Scan for the cell matching the given text and deliver its [X, Y] coordinate at center. 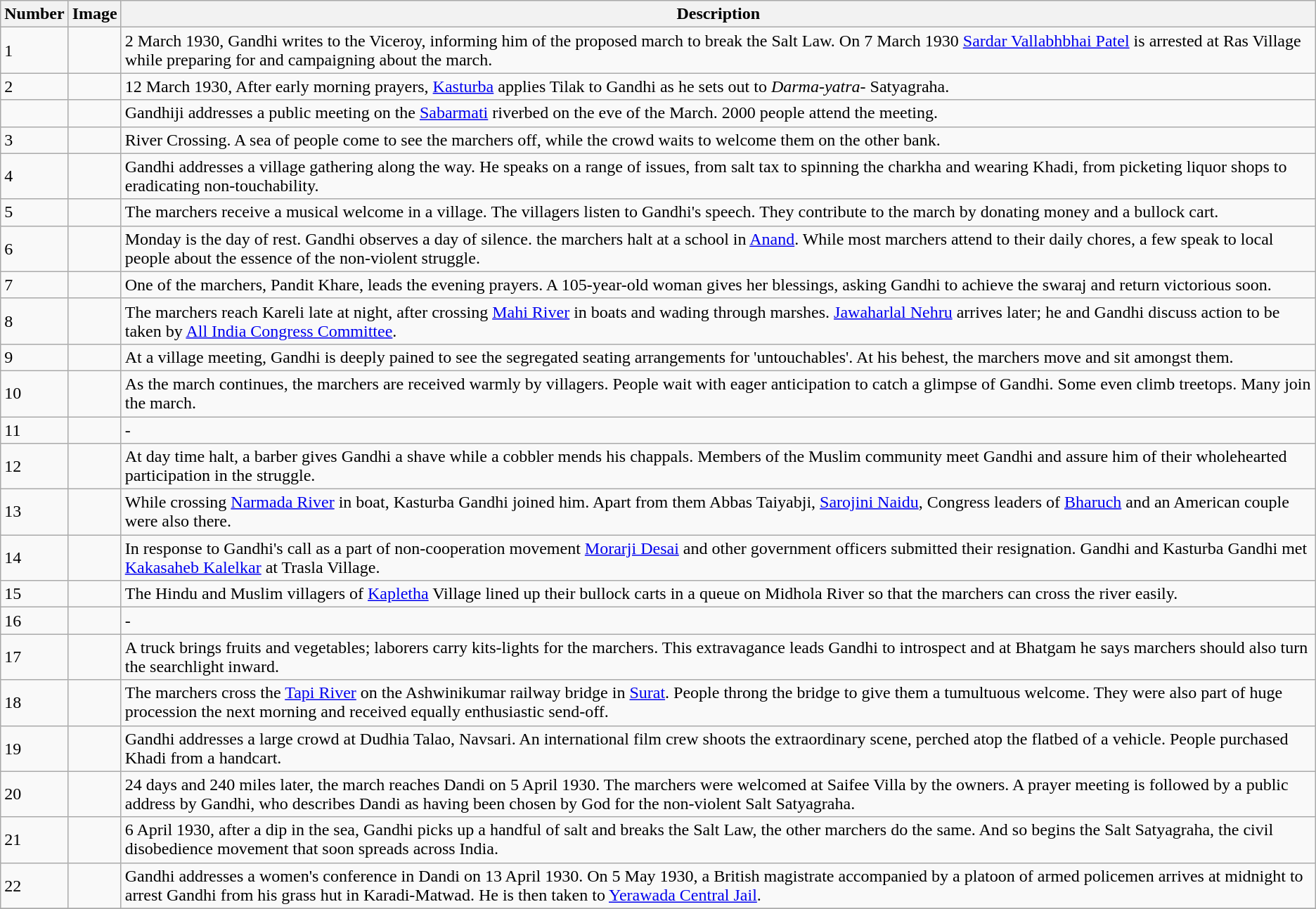
16 [34, 621]
Number [34, 14]
10 [34, 394]
21 [34, 839]
11 [34, 430]
13 [34, 512]
6 [34, 249]
River Crossing. A sea of people come to see the marchers off, while the crowd waits to welcome them on the other bank. [718, 140]
Description [718, 14]
9 [34, 357]
17 [34, 657]
14 [34, 558]
12 [34, 467]
12 March 1930, After early morning prayers, Kasturba applies Tilak to Gandhi as he sets out to Darma-yatra- Satyagraha. [718, 86]
7 [34, 285]
Gandhiji addresses a public meeting on the Sabarmati riverbed on the eve of the March. 2000 people attend the meeting. [718, 113]
1 [34, 51]
2 [34, 86]
15 [34, 594]
Image [94, 14]
19 [34, 748]
3 [34, 140]
22 [34, 886]
8 [34, 321]
5 [34, 212]
20 [34, 794]
4 [34, 176]
18 [34, 703]
